For the text-containing cell, return its midpoint in [x, y] coordinate format. 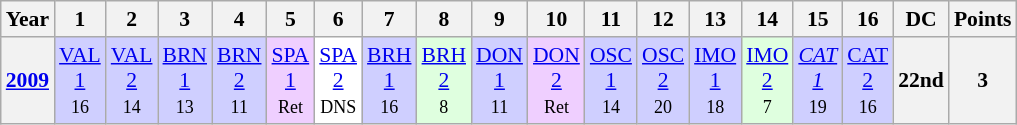
SPA2DNS [338, 80]
IMO118 [715, 80]
8 [444, 19]
CAT216 [868, 80]
VAL116 [80, 80]
15 [818, 19]
13 [715, 19]
10 [556, 19]
7 [390, 19]
BRH116 [390, 80]
IMO27 [767, 80]
4 [240, 19]
16 [868, 19]
Year [28, 19]
22nd [921, 80]
SPA1Ret [291, 80]
1 [80, 19]
DON111 [500, 80]
OSC114 [611, 80]
CAT119 [818, 80]
BRN113 [186, 80]
BRH28 [444, 80]
2 [132, 19]
12 [663, 19]
6 [338, 19]
14 [767, 19]
5 [291, 19]
9 [500, 19]
VAL214 [132, 80]
Points [983, 19]
OSC220 [663, 80]
11 [611, 19]
DC [921, 19]
DON2Ret [556, 80]
BRN211 [240, 80]
2009 [28, 80]
